Detect which cell encompasses the target text, then output its [X, Y] center coordinate. 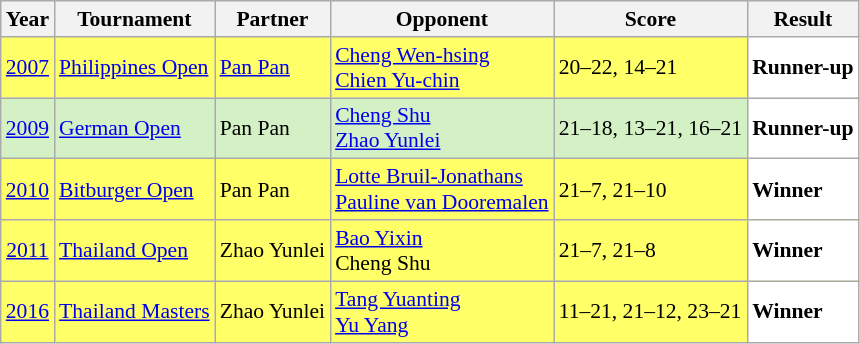
21–18, 13–21, 16–21 [651, 128]
Philippines Open [134, 68]
Partner [272, 19]
Cheng Shu Zhao Yunlei [442, 128]
20–22, 14–21 [651, 68]
Lotte Bruil-Jonathans Pauline van Dooremalen [442, 190]
21–7, 21–10 [651, 190]
Opponent [442, 19]
Bitburger Open [134, 190]
Year [28, 19]
Result [802, 19]
Bao Yixin Cheng Shu [442, 250]
2011 [28, 250]
German Open [134, 128]
2007 [28, 68]
Score [651, 19]
Tang Yuanting Yu Yang [442, 312]
2009 [28, 128]
11–21, 21–12, 23–21 [651, 312]
2016 [28, 312]
21–7, 21–8 [651, 250]
Thailand Masters [134, 312]
Thailand Open [134, 250]
2010 [28, 190]
Tournament [134, 19]
Cheng Wen-hsing Chien Yu-chin [442, 68]
